Pinpoint the cell where the given text exists, returning its (X, Y) midpoint coordinate. 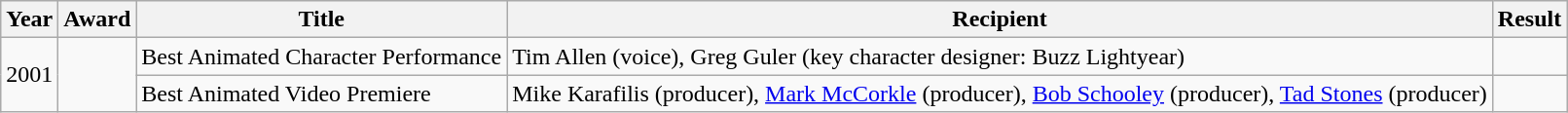
Best Animated Video Premiere (321, 94)
Best Animated Character Performance (321, 56)
Mike Karafilis (producer), Mark McCorkle (producer), Bob Schooley (producer), Tad Stones (producer) (1001, 94)
Year (29, 19)
2001 (29, 75)
Tim Allen (voice), Greg Guler (key character designer: Buzz Lightyear) (1001, 56)
Award (97, 19)
Recipient (1001, 19)
Result (1529, 19)
Title (321, 19)
